Capture the cell that displays the provided text and extract its (x, y) central coordinate. 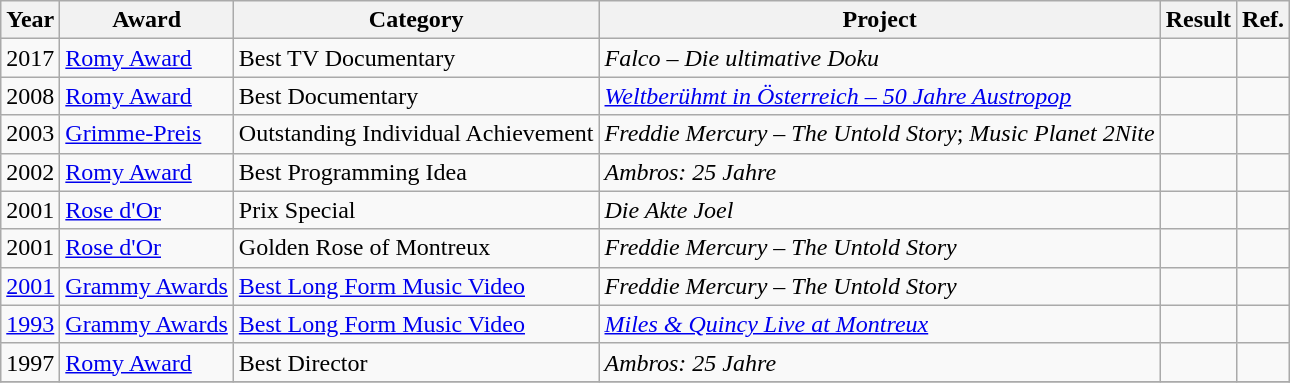
1997 (30, 362)
Prix Special (416, 210)
Weltberühmt in Österreich – 50 Jahre Austropop (880, 96)
Die Akte Joel (880, 210)
Best Director (416, 362)
2008 (30, 96)
Award (147, 20)
Best Programming Idea (416, 172)
Category (416, 20)
Freddie Mercury – The Untold Story; Music Planet 2Nite (880, 134)
Outstanding Individual Achievement (416, 134)
2002 (30, 172)
Golden Rose of Montreux (416, 248)
1993 (30, 324)
Project (880, 20)
Ref. (1264, 20)
Result (1198, 20)
Year (30, 20)
Best Documentary (416, 96)
Miles & Quincy Live at Montreux (880, 324)
Falco – Die ultimative Doku (880, 58)
2003 (30, 134)
Best TV Documentary (416, 58)
2017 (30, 58)
Grimme-Preis (147, 134)
